Extract the (x, y) coordinate from the center of the cell holding the provided text.  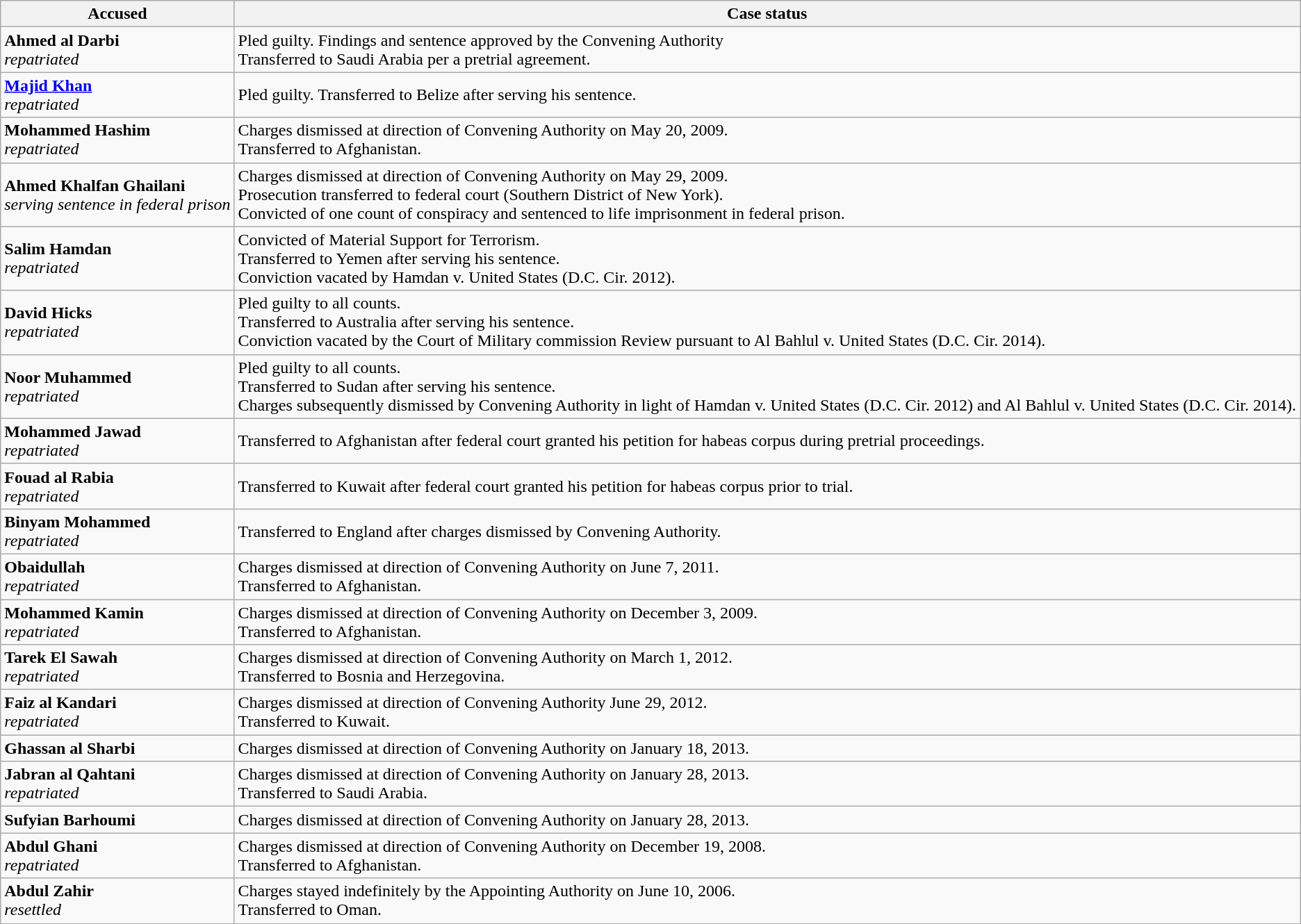
Accused (117, 14)
Charges dismissed at direction of Convening Authority on December 19, 2008.Transferred to Afghanistan. (767, 856)
Ahmed al Darbirepatriated (117, 50)
Charges dismissed at direction of Convening Authority on March 1, 2012.Transferred to Bosnia and Herzegovina. (767, 667)
Salim Hamdanrepatriated (117, 258)
Jabran al Qahtanirepatriated (117, 784)
Transferred to Afghanistan after federal court granted his petition for habeas corpus during pretrial proceedings. (767, 440)
Noor Muhammedrepatriated (117, 386)
Transferred to England after charges dismissed by Convening Authority. (767, 531)
Mohammed Jawadrepatriated (117, 440)
Pled guilty. Findings and sentence approved by the Convening AuthorityTransferred to Saudi Arabia per a pretrial agreement. (767, 50)
Charges dismissed at direction of Convening Authority on June 7, 2011.Transferred to Afghanistan. (767, 577)
Charges dismissed at direction of Convening Authority on January 28, 2013. (767, 820)
Charges stayed indefinitely by the Appointing Authority on June 10, 2006.Transferred to Oman. (767, 900)
Abdul Zahirresettled (117, 900)
Charges dismissed at direction of Convening Authority on January 28, 2013.Transferred to Saudi Arabia. (767, 784)
Tarek El Sawahrepatriated (117, 667)
Charges dismissed at direction of Convening Authority on May 20, 2009.Transferred to Afghanistan. (767, 140)
Abdul Ghanirepatriated (117, 856)
Ghassan al Sharbi (117, 748)
Majid Khanrepatriated (117, 94)
Mohammed Kaminrepatriated (117, 621)
Charges dismissed at direction of Convening Authority on January 18, 2013. (767, 748)
Fouad al Rabiarepatriated (117, 486)
Ahmed Khalfan Ghailaniserving sentence in federal prison (117, 195)
Charges dismissed at direction of Convening Authority on December 3, 2009.Transferred to Afghanistan. (767, 621)
Faiz al Kandarirepatriated (117, 713)
Mohammed Hashimrepatriated (117, 140)
Sufyian Barhoumi (117, 820)
Case status (767, 14)
Binyam Mohammedrepatriated (117, 531)
Transferred to Kuwait after federal court granted his petition for habeas corpus prior to trial. (767, 486)
Charges dismissed at direction of Convening Authority June 29, 2012.Transferred to Kuwait. (767, 713)
Obaidullahrepatriated (117, 577)
Pled guilty. Transferred to Belize after serving his sentence. (767, 94)
David Hicksrepatriated (117, 322)
